Capture the cell that displays the provided text and extract its (X, Y) central coordinate. 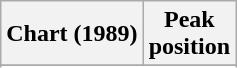
Peakposition (189, 34)
Chart (1989) (72, 34)
